Capture the cell that displays the provided text and extract its (X, Y) central coordinate. 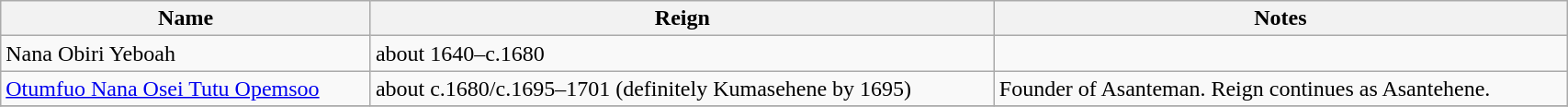
about c.1680/c.1695–1701 (definitely Kumasehene by 1695) (682, 89)
Nana Obiri Yeboah (186, 53)
Name (186, 18)
Reign (682, 18)
Otumfuo Nana Osei Tutu Opemsoo (186, 89)
Notes (1280, 18)
about 1640–c.1680 (682, 53)
Founder of Asanteman. Reign continues as Asantehene. (1280, 89)
